Capture the cell that displays the provided text and extract its (x, y) central coordinate. 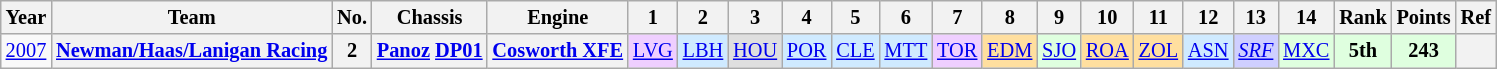
243 (1424, 51)
Team (192, 17)
MXC (1306, 51)
SJO (1059, 51)
11 (1158, 17)
Engine (558, 17)
10 (1108, 17)
Ref (1476, 17)
ASN (1208, 51)
No. (352, 17)
4 (806, 17)
Points (1424, 17)
5th (1362, 51)
8 (1010, 17)
2007 (26, 51)
POR (806, 51)
Year (26, 17)
HOU (755, 51)
Newman/Haas/Lanigan Racing (192, 51)
12 (1208, 17)
Panoz DP01 (430, 51)
TOR (957, 51)
MTT (906, 51)
5 (855, 17)
13 (1256, 17)
3 (755, 17)
6 (906, 17)
ZOL (1158, 51)
14 (1306, 17)
Rank (1362, 17)
SRF (1256, 51)
CLE (855, 51)
Cosworth XFE (558, 51)
7 (957, 17)
ROA (1108, 51)
9 (1059, 17)
Chassis (430, 17)
LBH (703, 51)
1 (653, 17)
EDM (1010, 51)
LVG (653, 51)
